Return the (x, y) coordinate for the center point of the cell that contains the specified text.  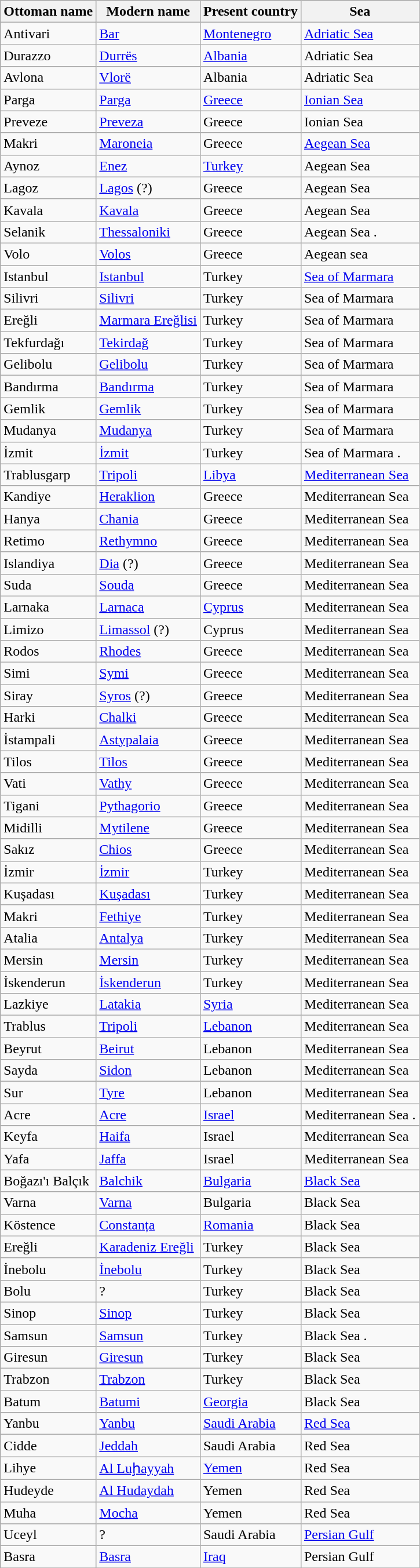
Pythagorio (148, 806)
Köstence (49, 1225)
Lagos (?) (148, 188)
Maroneia (148, 144)
Preveza (148, 122)
Siray (49, 696)
Beirut (148, 1049)
Iraq (250, 1557)
Montenegro (250, 34)
Vati (49, 784)
Sur (49, 1093)
Haifa (148, 1137)
Beyrut (49, 1049)
Trablusgarp (49, 475)
Islandiya (49, 563)
Tyre (148, 1093)
Tekfurdağı (49, 343)
Kandiye (49, 497)
Chalki (148, 718)
Larnaca (148, 607)
Aynoz (49, 166)
Retimo (49, 541)
Sea of Marmara . (360, 453)
Modern name (148, 12)
Dia (?) (148, 563)
Harki (49, 718)
Bar (148, 34)
Limizo (49, 629)
Suda (49, 585)
Al Hudaydah (148, 1490)
Avlona (49, 78)
Vlorë (148, 78)
Preveze (49, 122)
Sayda (49, 1071)
Rodos (49, 652)
Lazkiye (49, 1005)
Cidde (49, 1446)
Batum (49, 1402)
Chios (148, 850)
Jaffa (148, 1159)
Balchik (148, 1181)
Souda (148, 585)
Tekirdağ (148, 343)
Georgia (250, 1402)
Rhodes (148, 652)
Mytilene (148, 828)
Lihye (49, 1468)
Hudeyde (49, 1490)
Latakia (148, 1005)
Midilli (49, 828)
Rethymno (148, 541)
Volo (49, 254)
Karadeniz Ereğli (148, 1247)
Heraklion (148, 497)
Larnaka (49, 607)
Limassol (?) (148, 629)
Thessaloniki (148, 232)
Durazzo (49, 56)
Aegean sea (360, 254)
Sea (360, 12)
Al Luḩayyah (148, 1468)
Aegean Sea . (360, 232)
Antalya (148, 938)
Boğazı'ı Balçık (49, 1181)
Libya (250, 475)
Astypalaia (148, 740)
Yafa (49, 1159)
Lagoz (49, 188)
Present country (250, 12)
İstampali (49, 740)
Tigani (49, 806)
Fethiye (148, 916)
Vathy (148, 784)
Enez (148, 166)
Jeddah (148, 1446)
Trablus (49, 1027)
Mediterranean Sea . (360, 1115)
Keyfa (49, 1137)
Mocha (148, 1512)
Marmara Ereğlisi (148, 321)
Ottoman name (49, 12)
Simi (49, 674)
Chania (148, 519)
Symi (148, 674)
Selanik (49, 232)
Batumi (148, 1402)
Romania (250, 1225)
Muha (49, 1512)
Volos (148, 254)
Black Sea . (360, 1335)
Uceyl (49, 1535)
Antivari (49, 34)
Sakız (49, 850)
Atalia (49, 938)
Bolu (49, 1291)
Constanța (148, 1225)
Sidon (148, 1071)
Syria (250, 1005)
Syros (?) (148, 696)
Hanya (49, 519)
Durrës (148, 56)
